Locate the cell with the specified text and output its (x, y) center coordinate. 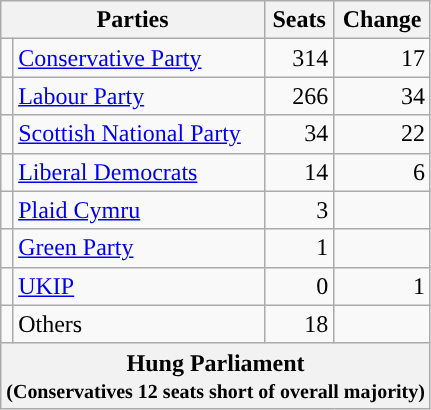
6 (382, 172)
3 (298, 210)
Hung Parliament (Conservatives 12 seats short of overall majority) (216, 376)
Liberal Democrats (139, 172)
Change (382, 20)
314 (298, 58)
266 (298, 96)
Labour Party (139, 96)
17 (382, 58)
18 (298, 324)
Scottish National Party (139, 134)
UKIP (139, 286)
Green Party (139, 248)
Parties (133, 20)
14 (298, 172)
0 (298, 286)
Seats (298, 20)
Conservative Party (139, 58)
Others (139, 324)
22 (382, 134)
Plaid Cymru (139, 210)
